Return (x, y) of the center of cell containing provided text 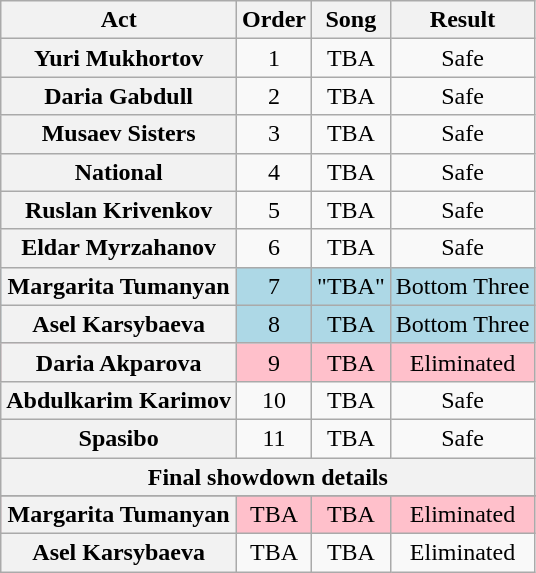
Ruslan Krivenkov (119, 210)
5 (274, 210)
3 (274, 134)
Order (274, 20)
6 (274, 248)
10 (274, 400)
Musaev Sisters (119, 134)
8 (274, 324)
Result (462, 20)
7 (274, 286)
National (119, 172)
Final showdown details (268, 477)
Act (119, 20)
4 (274, 172)
Yuri Mukhortov (119, 58)
Daria Gabdull (119, 96)
Song (352, 20)
Daria Akparova (119, 362)
Abdulkarim Karimov (119, 400)
Eldar Myrzahanov (119, 248)
9 (274, 362)
2 (274, 96)
"TBA" (352, 286)
Spasibo (119, 438)
1 (274, 58)
11 (274, 438)
